From the cell containing the given text, extract its center point as (x, y) coordinate. 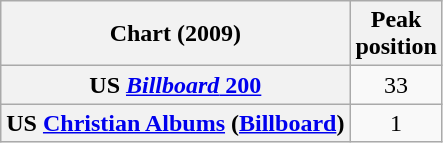
1 (396, 123)
US Billboard 200 (176, 85)
Peakposition (396, 34)
Chart (2009) (176, 34)
US Christian Albums (Billboard) (176, 123)
33 (396, 85)
